Capture the cell that displays the provided text and extract its (X, Y) central coordinate. 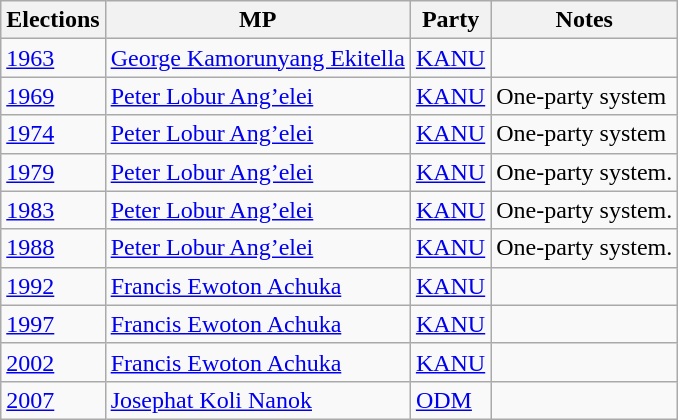
2007 (53, 400)
MP (258, 20)
1988 (53, 248)
1997 (53, 324)
1979 (53, 172)
Josephat Koli Nanok (258, 400)
1969 (53, 96)
1963 (53, 58)
1983 (53, 210)
Party (450, 20)
2002 (53, 362)
Notes (584, 20)
Elections (53, 20)
George Kamorunyang Ekitella (258, 58)
ODM (450, 400)
1974 (53, 134)
1992 (53, 286)
